Return the [x, y] coordinate for the center point of the cell that contains the specified text.  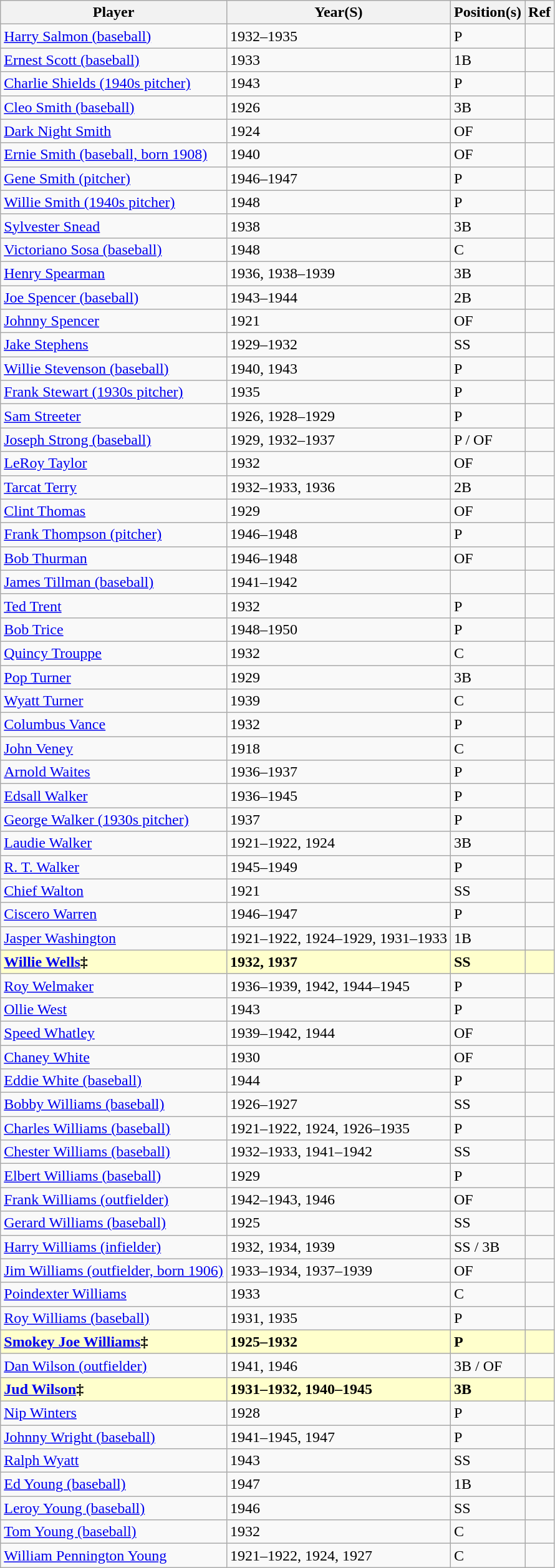
1932, 1937 [338, 962]
Wyatt Turner [113, 701]
1936, 1938–1939 [338, 273]
1931–1932, 1940–1945 [338, 1389]
Victoriano Sosa (baseball) [113, 249]
1929, 1932–1937 [338, 440]
Joseph Strong (baseball) [113, 440]
1924 [338, 131]
1932–1933, 1936 [338, 487]
1944 [338, 1081]
Gerard Williams (baseball) [113, 1223]
Frank Williams (outfielder) [113, 1199]
1945–1949 [338, 867]
Roy Williams (baseball) [113, 1318]
Ciscero Warren [113, 914]
Bob Trice [113, 629]
Willie Stevenson (baseball) [113, 369]
John Veney [113, 748]
1942–1943, 1946 [338, 1199]
Chief Walton [113, 891]
1928 [338, 1413]
1939–1942, 1944 [338, 1033]
Charles Williams (baseball) [113, 1128]
Clint Thomas [113, 511]
Sylvester Snead [113, 226]
1943–1944 [338, 298]
1925 [338, 1223]
Willie Wells‡ [113, 962]
Dark Night Smith [113, 131]
R. T. Walker [113, 867]
Charlie Shields (1940s pitcher) [113, 84]
Poindexter Williams [113, 1294]
1926 [338, 107]
Jasper Washington [113, 938]
Year(S) [338, 12]
Position(s) [488, 12]
Ed Young (baseball) [113, 1484]
Ted Trent [113, 606]
Tarcat Terry [113, 487]
1936–1939, 1942, 1944–1945 [338, 985]
William Pennington Young [113, 1556]
James Tillman (baseball) [113, 582]
1932, 1934, 1939 [338, 1247]
1931, 1935 [338, 1318]
1930 [338, 1057]
Jud Wilson‡ [113, 1389]
Harry Salmon (baseball) [113, 36]
Harry Williams (infielder) [113, 1247]
1918 [338, 748]
Player [113, 12]
Speed Whatley [113, 1033]
Johnny Spencer [113, 321]
Bobby Williams (baseball) [113, 1105]
1933–1934, 1937–1939 [338, 1270]
1936–1937 [338, 772]
1941–1942 [338, 582]
1921–1922, 1924, 1926–1935 [338, 1128]
1941, 1946 [338, 1365]
Tom Young (baseball) [113, 1532]
1929–1932 [338, 345]
Arnold Waites [113, 772]
1926, 1928–1929 [338, 416]
Ernie Smith (baseball, born 1908) [113, 155]
1937 [338, 820]
Eddie White (baseball) [113, 1081]
Columbus Vance [113, 725]
1936–1945 [338, 796]
George Walker (1930s pitcher) [113, 820]
Johnny Wright (baseball) [113, 1436]
SS / 3B [488, 1247]
Ralph Wyatt [113, 1461]
1948–1950 [338, 629]
Chaney White [113, 1057]
Jake Stephens [113, 345]
Jim Williams (outfielder, born 1906) [113, 1270]
3B / OF [488, 1365]
1940, 1943 [338, 369]
1946 [338, 1508]
Willie Smith (1940s pitcher) [113, 202]
Gene Smith (pitcher) [113, 178]
Nip Winters [113, 1413]
Chester Williams (baseball) [113, 1152]
Cleo Smith (baseball) [113, 107]
Pop Turner [113, 677]
1932–1935 [338, 36]
Laudie Walker [113, 843]
LeRoy Taylor [113, 463]
1938 [338, 226]
1921–1922, 1924–1929, 1931–1933 [338, 938]
1947 [338, 1484]
1925–1932 [338, 1342]
Edsall Walker [113, 796]
Frank Thompson (pitcher) [113, 535]
Quincy Trouppe [113, 653]
1941–1945, 1947 [338, 1436]
Bob Thurman [113, 558]
Ollie West [113, 1009]
Henry Spearman [113, 273]
Smokey Joe Williams‡ [113, 1342]
Dan Wilson (outfielder) [113, 1365]
1921–1922, 1924, 1927 [338, 1556]
1939 [338, 701]
Roy Welmaker [113, 985]
Sam Streeter [113, 416]
1926–1927 [338, 1105]
Joe Spencer (baseball) [113, 298]
Ernest Scott (baseball) [113, 60]
1932–1933, 1941–1942 [338, 1152]
Leroy Young (baseball) [113, 1508]
Frank Stewart (1930s pitcher) [113, 392]
Elbert Williams (baseball) [113, 1176]
1935 [338, 392]
1921–1922, 1924 [338, 843]
Ref [540, 12]
1940 [338, 155]
P / OF [488, 440]
